For the text-containing cell, return its midpoint in (x, y) coordinate format. 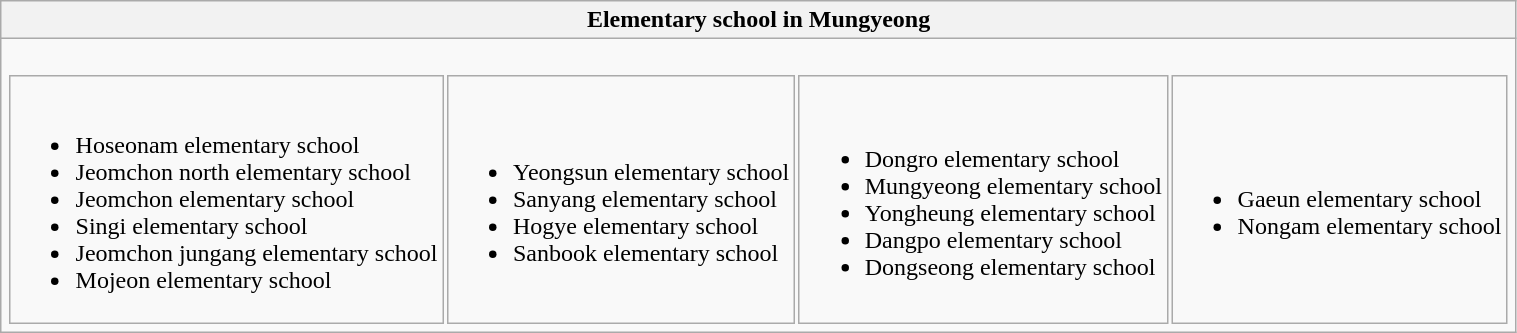
Dongro elementary schoolMungyeong elementary schoolYongheung elementary schoolDangpo elementary schoolDongseong elementary school (983, 199)
Gaeun elementary schoolNongam elementary school (1339, 199)
Yeongsun elementary schoolSanyang elementary schoolHogye elementary schoolSanbook elementary school (622, 199)
Elementary school in Mungyeong (759, 20)
